Output the (x, y) coordinate of the center of the cell containing the given text.  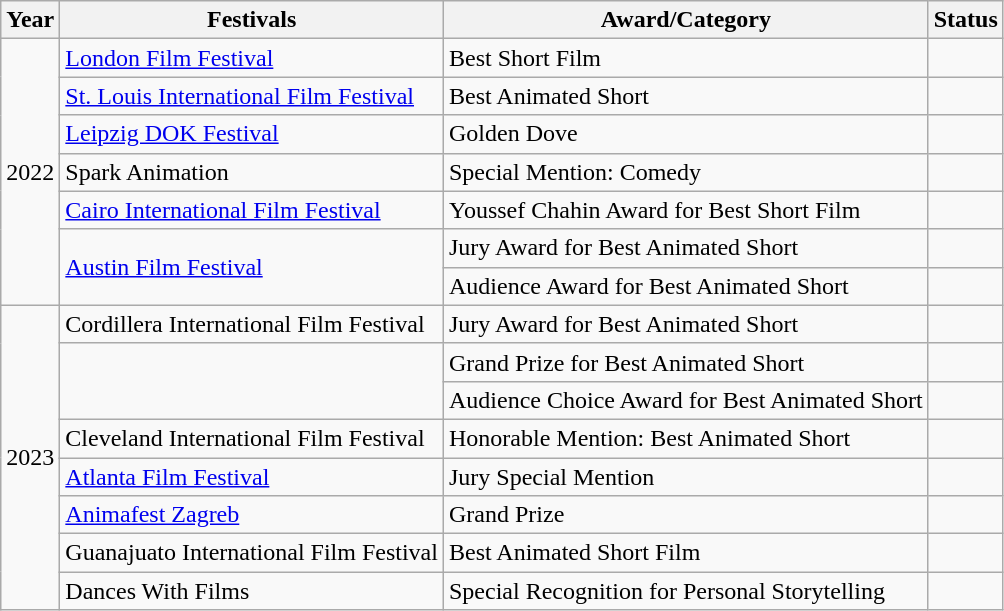
St. Louis International Film Festival (252, 96)
Spark Animation (252, 172)
London Film Festival (252, 58)
Youssef Chahin Award for Best Short Film (686, 210)
Cleveland International Film Festival (252, 438)
2022 (30, 172)
Best Animated Short (686, 96)
Special Recognition for Personal Storytelling (686, 591)
Award/Category (686, 20)
Leipzig DOK Festival (252, 134)
Dances With Films (252, 591)
Jury Special Mention (686, 477)
Austin Film Festival (252, 267)
Guanajuato International Film Festival (252, 553)
Atlanta Film Festival (252, 477)
Animafest Zagreb (252, 515)
Cairo International Film Festival (252, 210)
Cordillera International Film Festival (252, 324)
Golden Dove (686, 134)
Audience Award for Best Animated Short (686, 286)
Grand Prize (686, 515)
Status (966, 20)
Best Short Film (686, 58)
Best Animated Short Film (686, 553)
Honorable Mention: Best Animated Short (686, 438)
Audience Choice Award for Best Animated Short (686, 400)
Festivals (252, 20)
Year (30, 20)
Special Mention: Comedy (686, 172)
Grand Prize for Best Animated Short (686, 362)
2023 (30, 457)
